Search for the cell housing the specified text and yield its (X, Y) center coordinate. 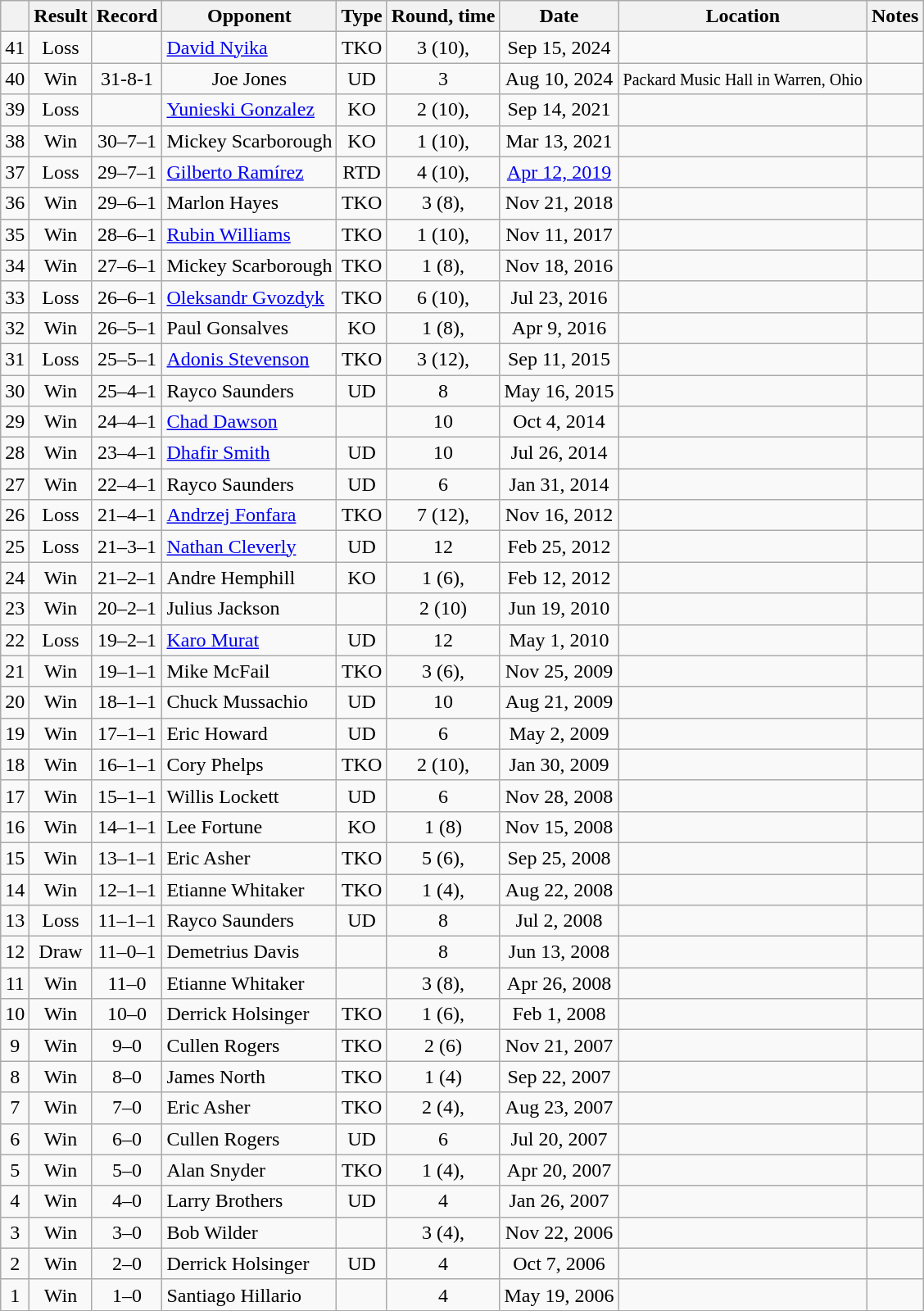
38 (15, 141)
26 (15, 515)
18 (15, 764)
18–1–1 (127, 702)
22 (15, 640)
Feb 25, 2012 (559, 547)
11 (15, 983)
Nov 22, 2006 (559, 1232)
Notes (895, 16)
Draw (61, 952)
29–6–1 (127, 203)
7 (12), (443, 515)
10–0 (127, 1014)
31 (15, 359)
Sep 15, 2024 (559, 48)
Jun 13, 2008 (559, 952)
29 (15, 422)
19–2–1 (127, 640)
Feb 1, 2008 (559, 1014)
Bob Wilder (249, 1232)
Eric Howard (249, 733)
Karo Murat (249, 640)
12–1–1 (127, 889)
37 (15, 172)
Packard Music Hall in Warren, Ohio (742, 79)
Jul 20, 2007 (559, 1139)
13 (15, 921)
Nov 28, 2008 (559, 796)
Opponent (249, 16)
41 (15, 48)
Jul 2, 2008 (559, 921)
5–0 (127, 1170)
11–0–1 (127, 952)
1–0 (127, 1295)
5 (15, 1170)
Chad Dawson (249, 422)
15 (15, 858)
20–2–1 (127, 609)
21–4–1 (127, 515)
Nov 21, 2018 (559, 203)
2 (6) (443, 1046)
Dhafir Smith (249, 453)
2 (15, 1263)
Chuck Mussachio (249, 702)
Apr 26, 2008 (559, 983)
8–0 (127, 1077)
19–1–1 (127, 671)
Marlon Hayes (249, 203)
1 (4) (443, 1077)
4–0 (127, 1201)
40 (15, 79)
9–0 (127, 1046)
Julius Jackson (249, 609)
Gilberto Ramírez (249, 172)
Nathan Cleverly (249, 547)
19 (15, 733)
11–1–1 (127, 921)
RTD (362, 172)
Sep 25, 2008 (559, 858)
May 16, 2015 (559, 391)
32 (15, 328)
Record (127, 16)
Willis Lockett (249, 796)
Aug 22, 2008 (559, 889)
Cory Phelps (249, 764)
Oct 7, 2006 (559, 1263)
5 (6), (443, 858)
Santiago Hillario (249, 1295)
9 (15, 1046)
17 (15, 796)
Sep 14, 2021 (559, 110)
Demetrius Davis (249, 952)
Yunieski Gonzalez (249, 110)
39 (15, 110)
Oleksandr Gvozdyk (249, 297)
24 (15, 578)
Nov 21, 2007 (559, 1046)
17–1–1 (127, 733)
23 (15, 609)
Alan Snyder (249, 1170)
Location (742, 16)
Nov 18, 2016 (559, 265)
15–1–1 (127, 796)
Feb 12, 2012 (559, 578)
1 (15, 1295)
Jul 23, 2016 (559, 297)
Apr 20, 2007 (559, 1170)
14 (15, 889)
Sep 11, 2015 (559, 359)
Aug 10, 2024 (559, 79)
30 (15, 391)
2 (4), (443, 1108)
33 (15, 297)
21 (15, 671)
6 (10), (443, 297)
Nov 16, 2012 (559, 515)
Andre Hemphill (249, 578)
Mar 13, 2021 (559, 141)
27 (15, 484)
35 (15, 234)
20 (15, 702)
Andrzej Fonfara (249, 515)
Jan 26, 2007 (559, 1201)
Apr 12, 2019 (559, 172)
Aug 23, 2007 (559, 1108)
May 1, 2010 (559, 640)
Jan 31, 2014 (559, 484)
4 (10), (443, 172)
13–1–1 (127, 858)
6–0 (127, 1139)
Nov 11, 2017 (559, 234)
3 (4), (443, 1232)
29–7–1 (127, 172)
28–6–1 (127, 234)
16 (15, 827)
26–5–1 (127, 328)
16–1–1 (127, 764)
Nov 15, 2008 (559, 827)
21–2–1 (127, 578)
Paul Gonsalves (249, 328)
1 (8) (443, 827)
Lee Fortune (249, 827)
28 (15, 453)
May 19, 2006 (559, 1295)
24–4–1 (127, 422)
Joe Jones (249, 79)
Result (61, 16)
14–1–1 (127, 827)
2 (10) (443, 609)
31-8-1 (127, 79)
Nov 25, 2009 (559, 671)
Aug 21, 2009 (559, 702)
3 (10), (443, 48)
James North (249, 1077)
7–0 (127, 1108)
Apr 9, 2016 (559, 328)
25–4–1 (127, 391)
Larry Brothers (249, 1201)
3–0 (127, 1232)
3 (12), (443, 359)
Sep 22, 2007 (559, 1077)
Rubin Williams (249, 234)
11–0 (127, 983)
2–0 (127, 1263)
Round, time (443, 16)
36 (15, 203)
May 2, 2009 (559, 733)
Type (362, 16)
Mike McFail (249, 671)
26–6–1 (127, 297)
34 (15, 265)
23–4–1 (127, 453)
25–5–1 (127, 359)
21–3–1 (127, 547)
Jun 19, 2010 (559, 609)
30–7–1 (127, 141)
Date (559, 16)
Jul 26, 2014 (559, 453)
Oct 4, 2014 (559, 422)
25 (15, 547)
22–4–1 (127, 484)
Adonis Stevenson (249, 359)
3 (6), (443, 671)
David Nyika (249, 48)
Jan 30, 2009 (559, 764)
27–6–1 (127, 265)
7 (15, 1108)
